Capture the cell that displays the provided text and extract its (X, Y) central coordinate. 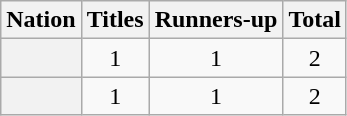
Total (315, 20)
Runners-up (216, 20)
Nation (41, 20)
Titles (115, 20)
